Locate the cell with the specified text and output its [X, Y] center coordinate. 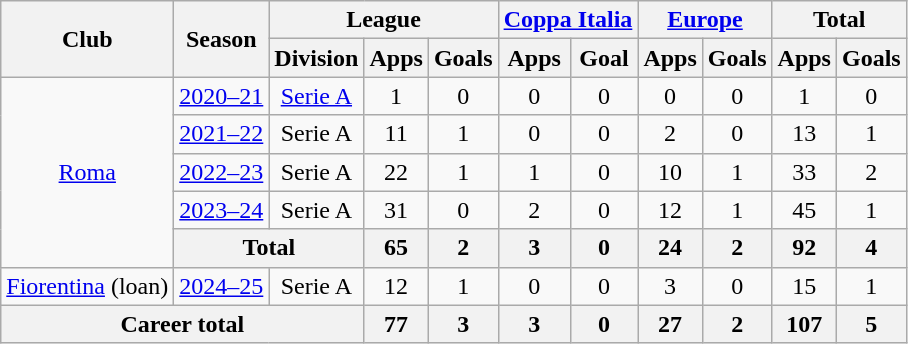
15 [804, 286]
2020–21 [222, 96]
4 [871, 248]
Fiorentina (loan) [88, 286]
2022–23 [222, 172]
2021–22 [222, 134]
27 [670, 324]
League [384, 20]
33 [804, 172]
107 [804, 324]
Career total [182, 324]
Division [316, 58]
10 [670, 172]
Europe [705, 20]
Season [222, 39]
Club [88, 39]
22 [396, 172]
2023–24 [222, 210]
65 [396, 248]
2024–25 [222, 286]
13 [804, 134]
Goal [604, 58]
Roma [88, 172]
92 [804, 248]
5 [871, 324]
24 [670, 248]
Coppa Italia [568, 20]
11 [396, 134]
45 [804, 210]
77 [396, 324]
31 [396, 210]
